Extract the [x, y] coordinate from the center of the cell holding the provided text.  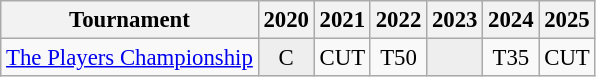
2020 [286, 20]
The Players Championship [130, 58]
2022 [398, 20]
T35 [511, 58]
2021 [342, 20]
2023 [455, 20]
2025 [567, 20]
T50 [398, 58]
2024 [511, 20]
C [286, 58]
Tournament [130, 20]
